Pinpoint the cell where the given text exists, returning its (x, y) midpoint coordinate. 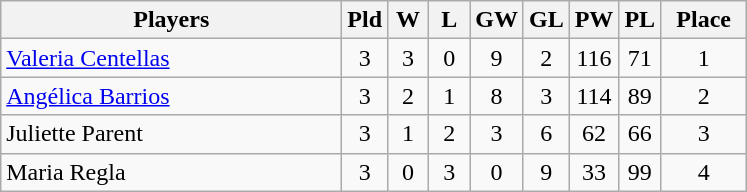
Juliette Parent (172, 134)
GL (546, 20)
L (450, 20)
Place (704, 20)
Valeria Centellas (172, 58)
8 (497, 96)
Maria Regla (172, 172)
62 (594, 134)
Angélica Barrios (172, 96)
71 (640, 58)
66 (640, 134)
Players (172, 20)
W (408, 20)
Pld (365, 20)
PW (594, 20)
33 (594, 172)
4 (704, 172)
PL (640, 20)
114 (594, 96)
99 (640, 172)
GW (497, 20)
6 (546, 134)
89 (640, 96)
116 (594, 58)
